From the cell containing the given text, extract its center point as [x, y] coordinate. 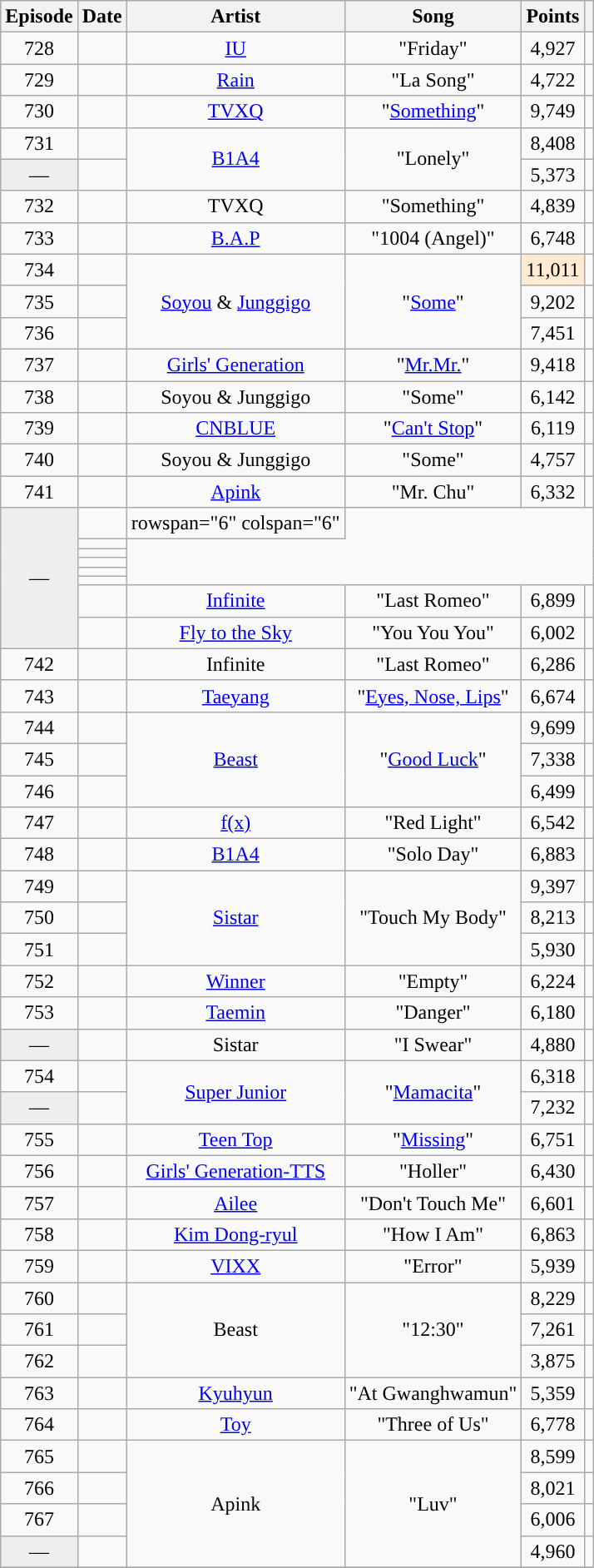
762 [39, 1362]
757 [39, 1203]
"Empty" [433, 981]
"You You You" [433, 633]
Artist [235, 17]
Ailee [235, 1203]
11,011 [552, 270]
Kim Dong-ryul [235, 1234]
6,430 [552, 1171]
761 [39, 1330]
Teen Top [235, 1139]
748 [39, 855]
Taeyang [235, 696]
6,224 [552, 981]
4,839 [552, 206]
6,119 [552, 429]
Girls' Generation-TTS [235, 1171]
7,261 [552, 1330]
741 [39, 492]
9,749 [552, 112]
4,880 [552, 1045]
767 [39, 1520]
745 [39, 759]
6,332 [552, 492]
758 [39, 1234]
730 [39, 112]
"Luv" [433, 1504]
6,748 [552, 238]
Girls' Generation [235, 365]
8,021 [552, 1488]
6,542 [552, 823]
Song [433, 17]
6,499 [552, 791]
4,927 [552, 48]
Rain [235, 80]
5,359 [552, 1393]
756 [39, 1171]
7,338 [552, 759]
5,373 [552, 175]
"Solo Day" [433, 855]
7,451 [552, 333]
6,674 [552, 696]
4,722 [552, 80]
B.A.P [235, 238]
"Missing" [433, 1139]
736 [39, 333]
4,757 [552, 460]
"How I Am" [433, 1234]
732 [39, 206]
764 [39, 1425]
6,180 [552, 1013]
759 [39, 1266]
763 [39, 1393]
753 [39, 1013]
733 [39, 238]
9,397 [552, 886]
7,232 [552, 1108]
Toy [235, 1425]
9,699 [552, 727]
734 [39, 270]
3,875 [552, 1362]
766 [39, 1488]
4,960 [552, 1551]
IU [235, 48]
754 [39, 1076]
744 [39, 727]
731 [39, 143]
Date [101, 17]
6,863 [552, 1234]
6,286 [552, 664]
6,601 [552, 1203]
"Don't Touch Me" [433, 1203]
"I Swear" [433, 1045]
747 [39, 823]
752 [39, 981]
738 [39, 397]
735 [39, 301]
"Error" [433, 1266]
9,202 [552, 301]
6,142 [552, 397]
743 [39, 696]
"1004 (Angel)" [433, 238]
760 [39, 1298]
Fly to the Sky [235, 633]
746 [39, 791]
6,006 [552, 1520]
740 [39, 460]
"Lonely" [433, 159]
6,318 [552, 1076]
751 [39, 950]
755 [39, 1139]
"Good Luck" [433, 759]
"Red Light" [433, 823]
Points [552, 17]
Taemin [235, 1013]
"Three of Us" [433, 1425]
5,930 [552, 950]
"12:30" [433, 1329]
8,229 [552, 1298]
Winner [235, 981]
9,418 [552, 365]
"Touch My Body" [433, 918]
6,899 [552, 601]
728 [39, 48]
"Holler" [433, 1171]
"Can't Stop" [433, 429]
6,002 [552, 633]
f(x) [235, 823]
737 [39, 365]
742 [39, 664]
5,939 [552, 1266]
6,883 [552, 855]
"Mr.Mr." [433, 365]
8,213 [552, 918]
6,778 [552, 1425]
8,599 [552, 1456]
765 [39, 1456]
"Mr. Chu" [433, 492]
6,751 [552, 1139]
"Friday" [433, 48]
Super Junior [235, 1092]
8,408 [552, 143]
CNBLUE [235, 429]
Kyuhyun [235, 1393]
"At Gwanghwamun" [433, 1393]
749 [39, 886]
Episode [39, 17]
VIXX [235, 1266]
"Eyes, Nose, Lips" [433, 696]
"Danger" [433, 1013]
"La Song" [433, 80]
739 [39, 429]
750 [39, 918]
rowspan="6" colspan="6" [235, 523]
"Mamacita" [433, 1092]
729 [39, 80]
